Extract the [x, y] coordinate from the center of the cell holding the provided text.  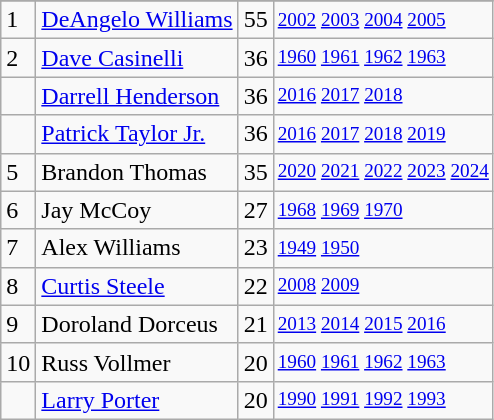
Jay McCoy [137, 210]
Alex Williams [137, 248]
1949 1950 [383, 248]
2016 2017 2018 2019 [383, 134]
Darrell Henderson [137, 96]
23 [256, 248]
1968 1969 1970 [383, 210]
8 [18, 286]
2008 2009 [383, 286]
55 [256, 20]
Larry Porter [137, 400]
21 [256, 324]
1 [18, 20]
Dave Casinelli [137, 58]
9 [18, 324]
Brandon Thomas [137, 172]
2020 2021 2022 2023 2024 [383, 172]
10 [18, 362]
Doroland Dorceus [137, 324]
5 [18, 172]
6 [18, 210]
22 [256, 286]
2016 2017 2018 [383, 96]
35 [256, 172]
2013 2014 2015 2016 [383, 324]
DeAngelo Williams [137, 20]
Russ Vollmer [137, 362]
2 [18, 58]
27 [256, 210]
1990 1991 1992 1993 [383, 400]
7 [18, 248]
Curtis Steele [137, 286]
2002 2003 2004 2005 [383, 20]
Patrick Taylor Jr. [137, 134]
